Output the (x, y) coordinate of the center of the cell containing the given text.  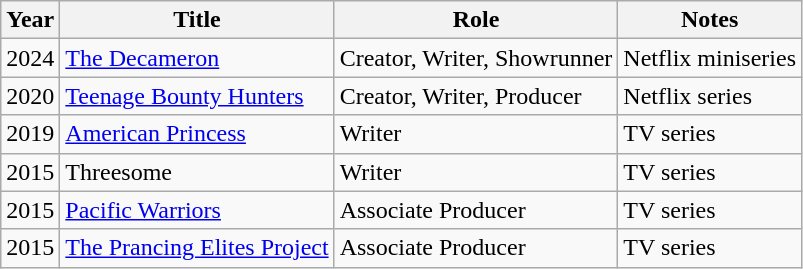
Role (476, 20)
2024 (30, 58)
Creator, Writer, Producer (476, 96)
2019 (30, 134)
Notes (710, 20)
Netflix miniseries (710, 58)
2020 (30, 96)
Netflix series (710, 96)
Pacific Warriors (197, 210)
The Decameron (197, 58)
Year (30, 20)
Title (197, 20)
Threesome (197, 172)
Teenage Bounty Hunters (197, 96)
The Prancing Elites Project (197, 248)
Creator, Writer, Showrunner (476, 58)
American Princess (197, 134)
